Capture the cell that displays the provided text and extract its [x, y] central coordinate. 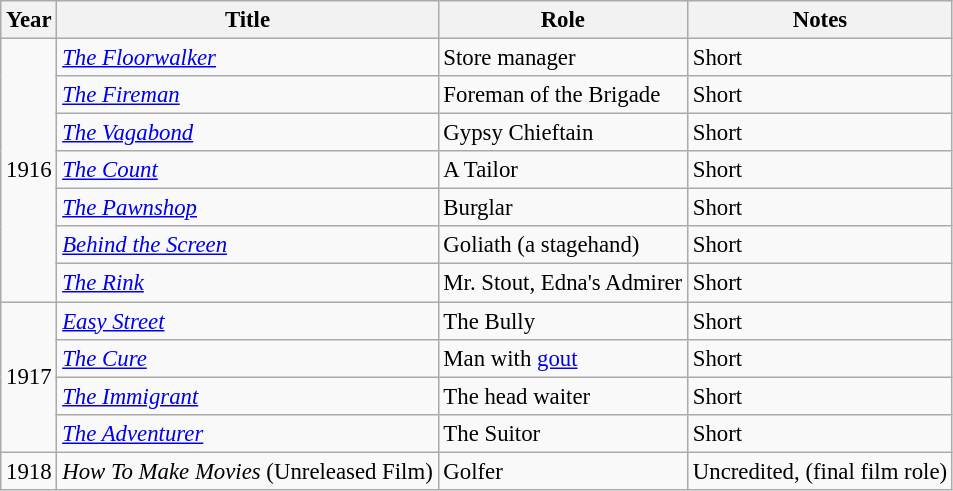
Gypsy Chieftain [562, 133]
The head waiter [562, 396]
Year [29, 20]
Behind the Screen [248, 245]
How To Make Movies (Unreleased Film) [248, 471]
Foreman of the Brigade [562, 95]
Notes [820, 20]
The Adventurer [248, 433]
Goliath (a stagehand) [562, 245]
Title [248, 20]
1917 [29, 377]
Golfer [562, 471]
The Count [248, 170]
The Vagabond [248, 133]
Easy Street [248, 321]
The Suitor [562, 433]
Man with gout [562, 358]
Store manager [562, 58]
The Fireman [248, 95]
1918 [29, 471]
The Rink [248, 283]
Uncredited, (final film role) [820, 471]
The Pawnshop [248, 208]
A Tailor [562, 170]
The Cure [248, 358]
The Bully [562, 321]
Role [562, 20]
The Floorwalker [248, 58]
The Immigrant [248, 396]
1916 [29, 170]
Burglar [562, 208]
Mr. Stout, Edna's Admirer [562, 283]
